Scan for the cell matching the given text and deliver its (X, Y) coordinate at center. 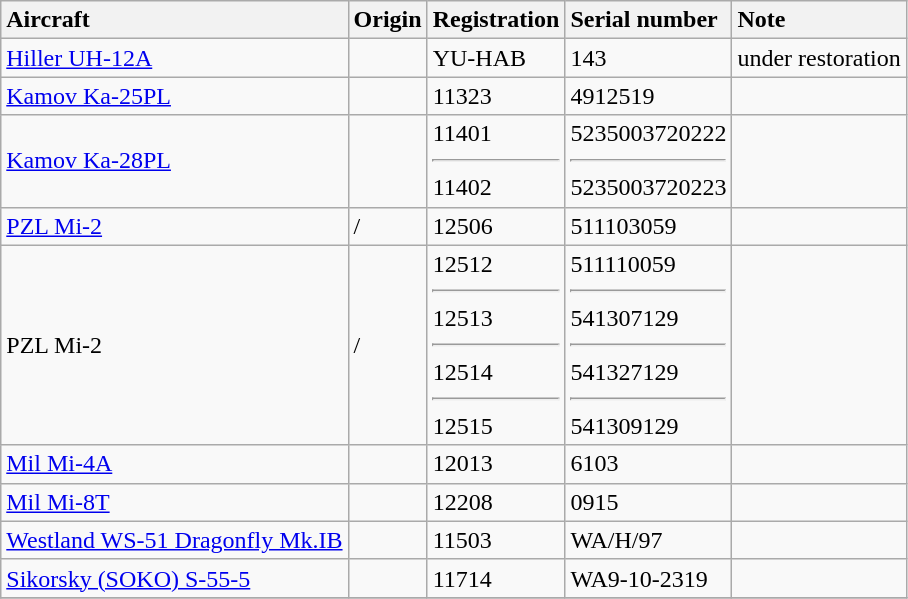
Mil Mi-8T (174, 502)
11503 (496, 540)
12013 (496, 464)
4912519 (648, 96)
1140111402 (496, 161)
511103059 (648, 226)
143 (648, 58)
52350037202225235003720223 (648, 161)
Note (819, 20)
12208 (496, 502)
11714 (496, 578)
12506 (496, 226)
511110059541307129541327129541309129 (648, 345)
Registration (496, 20)
Hiller UH-12A (174, 58)
Serial number (648, 20)
under restoration (819, 58)
WA/H/97 (648, 540)
WA9-10-2319 (648, 578)
Kamov Ka-28PL (174, 161)
Aircraft (174, 20)
Kamov Ka-25PL (174, 96)
Mil Mi-4A (174, 464)
0915 (648, 502)
6103 (648, 464)
Sikorsky (SOKO) S-55-5 (174, 578)
12512125131251412515 (496, 345)
YU-HAB (496, 58)
Westland WS-51 Dragonfly Mk.IB (174, 540)
11323 (496, 96)
Origin (388, 20)
